Provide the [x, y] coordinate of the cell's center where the given text is located.  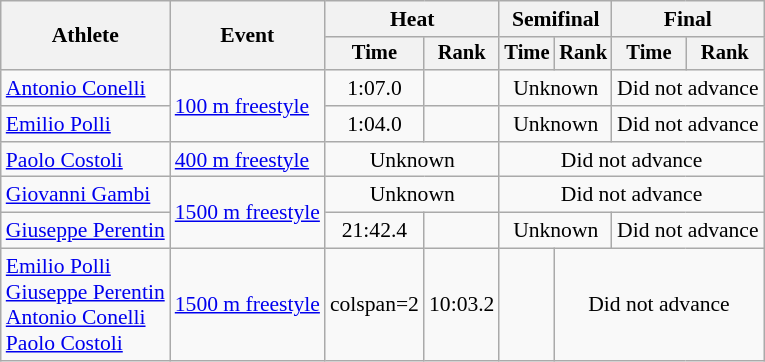
10:03.2 [462, 305]
Athlete [86, 36]
21:42.4 [374, 231]
100 m freestyle [248, 106]
colspan=2 [374, 305]
Antonio Conelli [86, 88]
Emilio Polli [86, 124]
400 m freestyle [248, 160]
Emilio PolliGiuseppe PerentinAntonio ConelliPaolo Costoli [86, 305]
Event [248, 36]
1:04.0 [374, 124]
Heat [412, 19]
Final [688, 19]
1:07.0 [374, 88]
Giuseppe Perentin [86, 231]
Semifinal [555, 19]
Paolo Costoli [86, 160]
Giovanni Gambi [86, 195]
